Pinpoint the cell where the given text exists, returning its [X, Y] midpoint coordinate. 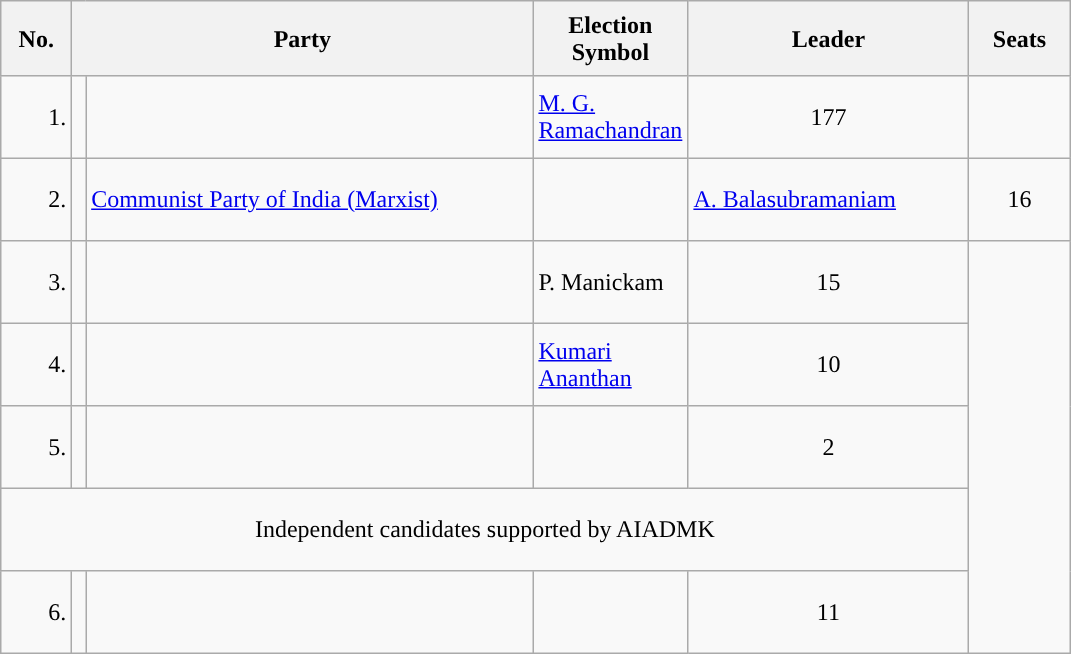
4. [36, 364]
M. G. Ramachandran [610, 117]
Leader [828, 38]
P. Manickam [610, 282]
2 [828, 447]
Communist Party of India (Marxist) [310, 199]
No. [36, 38]
10 [828, 364]
15 [828, 282]
177 [828, 117]
1. [36, 117]
Seats [1020, 38]
Kumari Ananthan [610, 364]
16 [1020, 199]
6. [36, 612]
A. Balasubramaniam [828, 199]
3. [36, 282]
Independent candidates supported by AIADMK [485, 529]
11 [828, 612]
5. [36, 447]
Party [302, 38]
2. [36, 199]
Election Symbol [610, 38]
